Locate the cell with the specified text and output its [x, y] center coordinate. 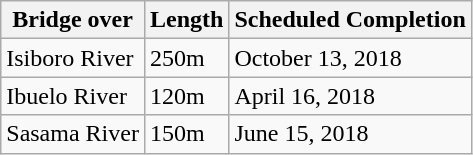
October 13, 2018 [350, 58]
250m [186, 58]
Sasama River [73, 134]
June 15, 2018 [350, 134]
April 16, 2018 [350, 96]
120m [186, 96]
150m [186, 134]
Bridge over [73, 20]
Length [186, 20]
Isiboro River [73, 58]
Scheduled Completion [350, 20]
Ibuelo River [73, 96]
